Locate the cell with the specified text and output its (X, Y) center coordinate. 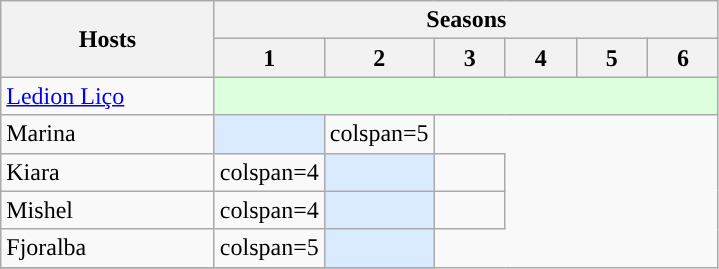
Marina (108, 134)
Fjoralba (108, 248)
Mishel (108, 210)
3 (470, 58)
Hosts (108, 39)
Ledion Liço (108, 96)
2 (379, 58)
Kiara (108, 172)
4 (540, 58)
6 (682, 58)
Seasons (466, 20)
5 (612, 58)
1 (269, 58)
